Capture the cell that displays the provided text and extract its (x, y) central coordinate. 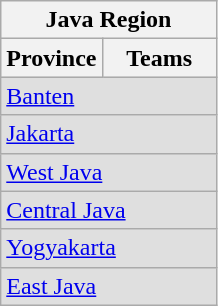
Central Java (108, 210)
Java Region (108, 20)
Yogyakarta (108, 248)
Teams (159, 58)
Banten (108, 96)
East Java (108, 286)
Jakarta (108, 134)
Province (52, 58)
West Java (108, 172)
